Identify which cell holds the provided text, then report its (X, Y) central coordinate. 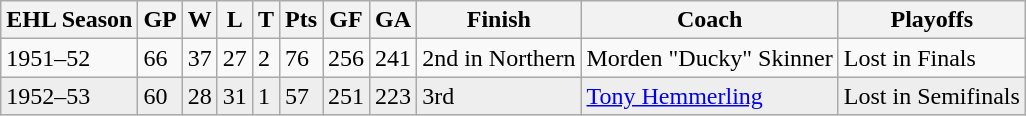
31 (234, 96)
GP (160, 20)
2nd in Northern (499, 58)
Pts (300, 20)
60 (160, 96)
251 (346, 96)
2 (266, 58)
L (234, 20)
66 (160, 58)
Lost in Semifinals (932, 96)
GA (394, 20)
EHL Season (70, 20)
223 (394, 96)
Coach (710, 20)
27 (234, 58)
37 (200, 58)
28 (200, 96)
241 (394, 58)
GF (346, 20)
Morden "Ducky" Skinner (710, 58)
256 (346, 58)
Playoffs (932, 20)
1 (266, 96)
T (266, 20)
1952–53 (70, 96)
W (200, 20)
1951–52 (70, 58)
Lost in Finals (932, 58)
Tony Hemmerling (710, 96)
76 (300, 58)
3rd (499, 96)
57 (300, 96)
Finish (499, 20)
